Locate the cell with the specified text and output its [x, y] center coordinate. 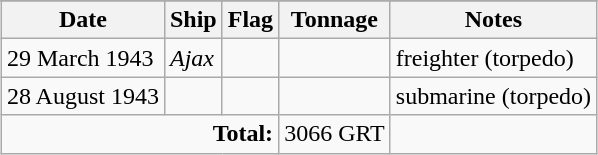
submarine (torpedo) [493, 96]
Total: [140, 134]
freighter (torpedo) [493, 58]
Flag [250, 20]
Ship [193, 20]
28 August 1943 [82, 96]
Date [82, 20]
3066 GRT [335, 134]
Ajax [193, 58]
Notes [493, 20]
29 March 1943 [82, 58]
Tonnage [335, 20]
